Find where the given text appears and provide that cell's center as [x, y] coordinate. 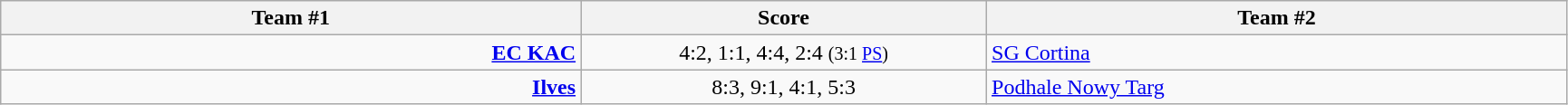
Team #2 [1277, 18]
Ilves [291, 87]
Score [784, 18]
4:2, 1:1, 4:4, 2:4 (3:1 PS) [784, 52]
8:3, 9:1, 4:1, 5:3 [784, 87]
EC KAC [291, 52]
SG Cortina [1277, 52]
Podhale Nowy Targ [1277, 87]
Team #1 [291, 18]
